Locate the cell with the specified text and output its (x, y) center coordinate. 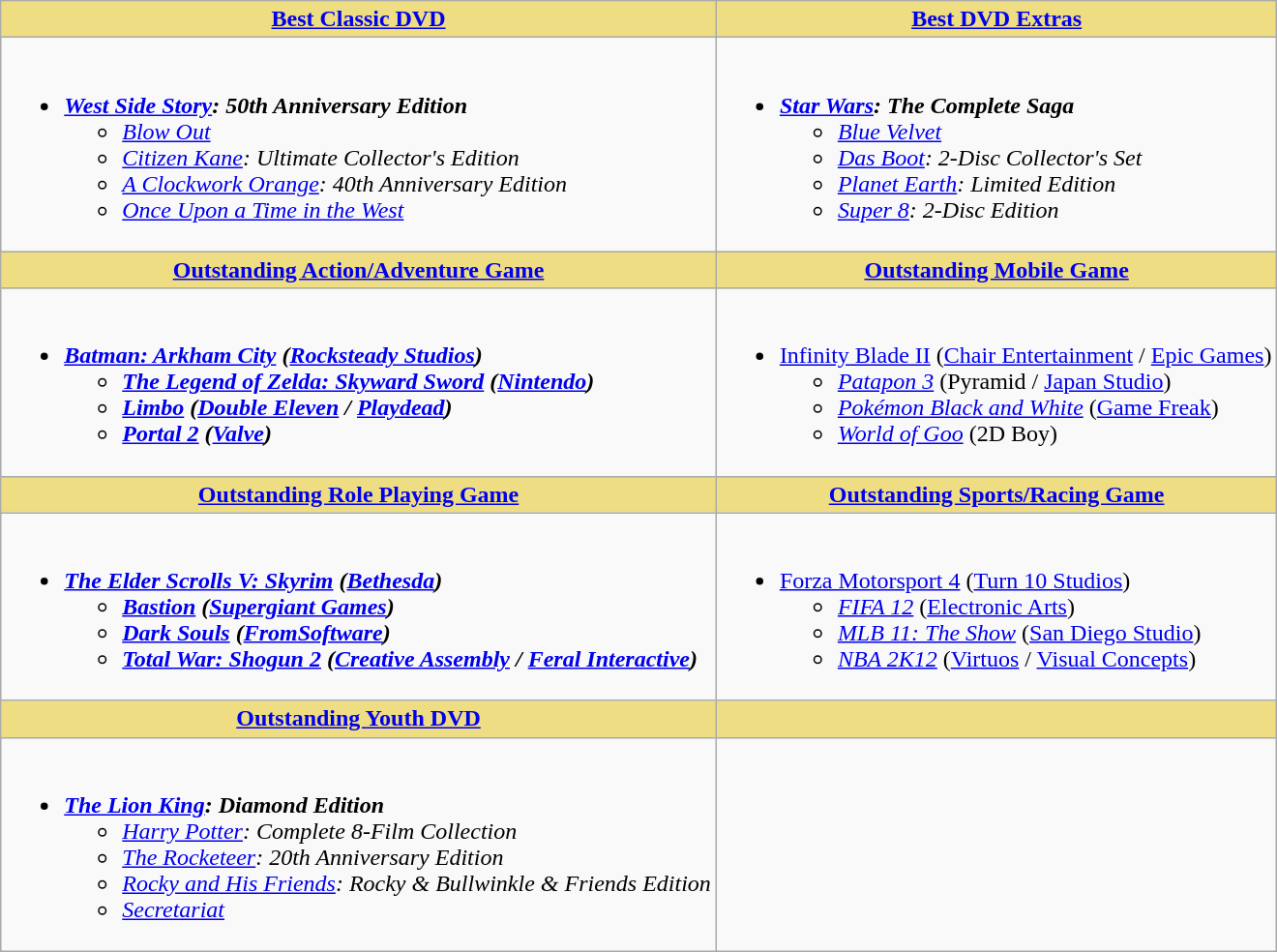
Infinity Blade II (Chair Entertainment / Epic Games)Patapon 3 (Pyramid / Japan Studio)Pokémon Black and White (Game Freak)World of Goo (2D Boy) (996, 382)
Best Classic DVD (359, 19)
Batman: Arkham City (Rocksteady Studios)The Legend of Zelda: Skyward Sword (Nintendo)Limbo (Double Eleven / Playdead)Portal 2 (Valve) (359, 382)
Outstanding Mobile Game (996, 270)
The Elder Scrolls V: Skyrim (Bethesda)Bastion (Supergiant Games)Dark Souls (FromSoftware)Total War: Shogun 2 (Creative Assembly / Feral Interactive) (359, 607)
Outstanding Role Playing Game (359, 494)
Star Wars: The Complete SagaBlue VelvetDas Boot: 2-Disc Collector's SetPlanet Earth: Limited EditionSuper 8: 2-Disc Edition (996, 145)
Outstanding Action/Adventure Game (359, 270)
Outstanding Youth DVD (359, 719)
Forza Motorsport 4 (Turn 10 Studios)FIFA 12 (Electronic Arts)MLB 11: The Show (San Diego Studio)NBA 2K12 (Virtuos / Visual Concepts) (996, 607)
Outstanding Sports/Racing Game (996, 494)
Best DVD Extras (996, 19)
